Capture the cell that displays the provided text and extract its (x, y) central coordinate. 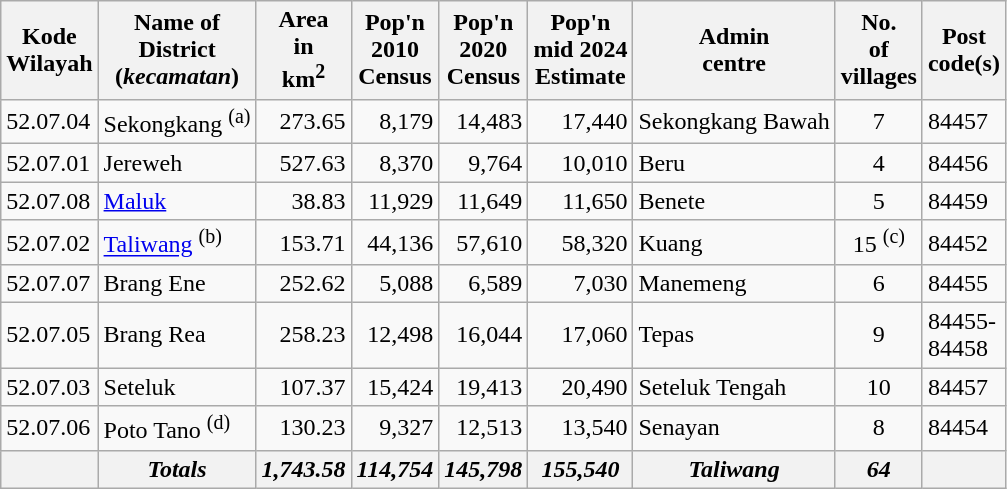
16,044 (484, 336)
Senayan (734, 428)
Jereweh (177, 163)
52.07.07 (50, 284)
Postcode(s) (964, 50)
38.83 (304, 201)
Pop'n mid 2024Estimate (580, 50)
84455-84458 (964, 336)
Manemeng (734, 284)
84452 (964, 242)
114,754 (395, 469)
Sekongkang Bawah (734, 122)
Admin centre (734, 50)
1,743.58 (304, 469)
15,424 (395, 387)
8 (878, 428)
Taliwang (734, 469)
19,413 (484, 387)
64 (878, 469)
Pop'n 2010Census (395, 50)
Maluk (177, 201)
10 (878, 387)
84455 (964, 284)
52.07.05 (50, 336)
Brang Ene (177, 284)
9,764 (484, 163)
153.71 (304, 242)
11,929 (395, 201)
Area in km2 (304, 50)
84459 (964, 201)
52.07.04 (50, 122)
17,440 (580, 122)
52.07.06 (50, 428)
6 (878, 284)
10,010 (580, 163)
11,649 (484, 201)
4 (878, 163)
273.65 (304, 122)
Totals (177, 469)
Seteluk Tengah (734, 387)
84454 (964, 428)
13,540 (580, 428)
8,179 (395, 122)
7 (878, 122)
258.23 (304, 336)
Name ofDistrict (kecamatan) (177, 50)
5 (878, 201)
Poto Tano (d) (177, 428)
12,498 (395, 336)
20,490 (580, 387)
12,513 (484, 428)
8,370 (395, 163)
52.07.01 (50, 163)
Kode Wilayah (50, 50)
14,483 (484, 122)
Seteluk (177, 387)
6,589 (484, 284)
Brang Rea (177, 336)
527.63 (304, 163)
58,320 (580, 242)
7,030 (580, 284)
252.62 (304, 284)
17,060 (580, 336)
52.07.08 (50, 201)
107.37 (304, 387)
9,327 (395, 428)
No.ofvillages (878, 50)
Tepas (734, 336)
52.07.03 (50, 387)
155,540 (580, 469)
Kuang (734, 242)
Sekongkang (a) (177, 122)
9 (878, 336)
57,610 (484, 242)
84456 (964, 163)
Pop'n 2020Census (484, 50)
5,088 (395, 284)
11,650 (580, 201)
145,798 (484, 469)
44,136 (395, 242)
Taliwang (b) (177, 242)
15 (c) (878, 242)
Beru (734, 163)
Benete (734, 201)
130.23 (304, 428)
52.07.02 (50, 242)
